Output the (X, Y) coordinate of the center of the cell containing the given text.  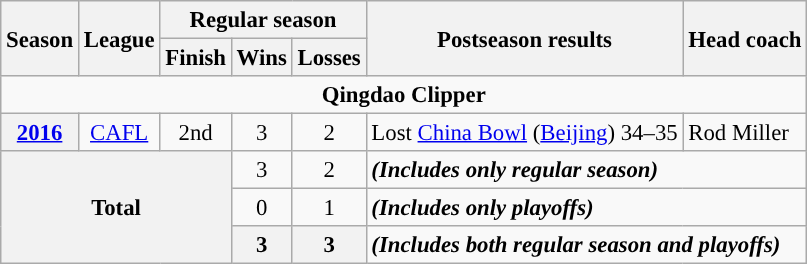
2nd (196, 133)
League (118, 38)
Rod Miller (745, 133)
Wins (262, 58)
Head coach (745, 38)
Season (40, 38)
Finish (196, 58)
(Includes both regular season and playoffs) (586, 245)
Lost China Bowl (Beijing) 34–35 (524, 133)
Regular season (263, 20)
Postseason results (524, 38)
(Includes only regular season) (586, 170)
2016 (40, 133)
(Includes only playoffs) (586, 208)
Total (116, 208)
Losses (329, 58)
0 (262, 208)
1 (329, 208)
Qingdao Clipper (404, 95)
CAFL (118, 133)
